Provide the (X, Y) coordinate of the cell's center where the given text is located.  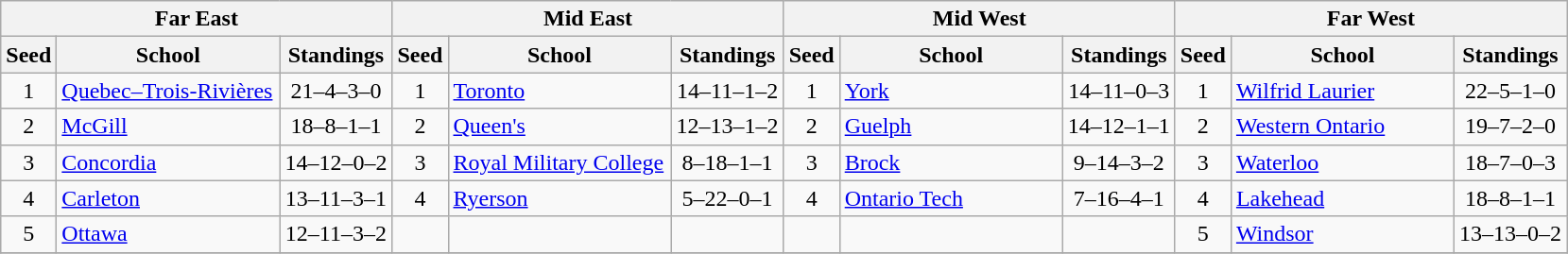
7–16–4–1 (1119, 198)
Carleton (168, 198)
Guelph (951, 127)
Ontario Tech (951, 198)
Quebec–Trois-Rivières (168, 91)
Mid West (979, 19)
Brock (951, 162)
14–11–0–3 (1119, 91)
14–11–1–2 (728, 91)
Toronto (560, 91)
Wilfrid Laurier (1342, 91)
22–5–1–0 (1510, 91)
Far East (197, 19)
14–12–0–2 (336, 162)
13–13–0–2 (1510, 234)
McGill (168, 127)
8–18–1–1 (728, 162)
Queen's (560, 127)
Far West (1370, 19)
14–12–1–1 (1119, 127)
Ottawa (168, 234)
York (951, 91)
Concordia (168, 162)
Ryerson (560, 198)
Royal Military College (560, 162)
9–14–3–2 (1119, 162)
Lakehead (1342, 198)
Mid East (588, 19)
12–13–1–2 (728, 127)
13–11–3–1 (336, 198)
18–7–0–3 (1510, 162)
12–11–3–2 (336, 234)
Waterloo (1342, 162)
Windsor (1342, 234)
21–4–3–0 (336, 91)
Western Ontario (1342, 127)
5–22–0–1 (728, 198)
19–7–2–0 (1510, 127)
